Find where the given text appears and provide that cell's center as (x, y) coordinate. 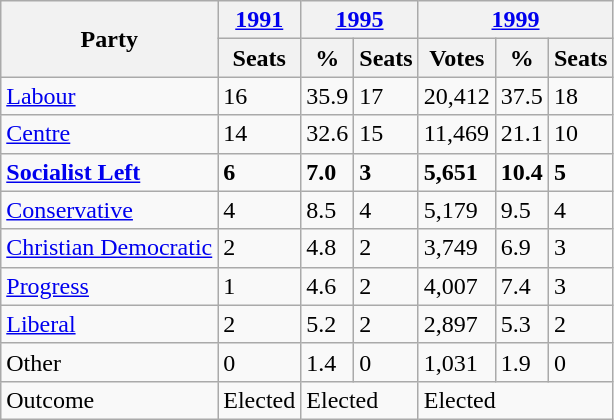
20,412 (456, 96)
1,031 (456, 362)
3,749 (456, 248)
5,651 (456, 172)
2,897 (456, 324)
5.3 (522, 324)
Progress (110, 286)
7.0 (328, 172)
Socialist Left (110, 172)
1995 (360, 20)
Outcome (110, 400)
4.6 (328, 286)
9.5 (522, 210)
10 (580, 134)
8.5 (328, 210)
Christian Democratic (110, 248)
15 (386, 134)
6 (260, 172)
4,007 (456, 286)
Centre (110, 134)
1.9 (522, 362)
Liberal (110, 324)
35.9 (328, 96)
14 (260, 134)
16 (260, 96)
10.4 (522, 172)
4.8 (328, 248)
21.1 (522, 134)
5.2 (328, 324)
37.5 (522, 96)
Other (110, 362)
18 (580, 96)
1999 (516, 20)
5 (580, 172)
1.4 (328, 362)
1 (260, 286)
Votes (456, 58)
Party (110, 39)
32.6 (328, 134)
Conservative (110, 210)
6.9 (522, 248)
17 (386, 96)
1991 (260, 20)
Labour (110, 96)
5,179 (456, 210)
11,469 (456, 134)
7.4 (522, 286)
